From the cell containing the given text, extract its center point as (X, Y) coordinate. 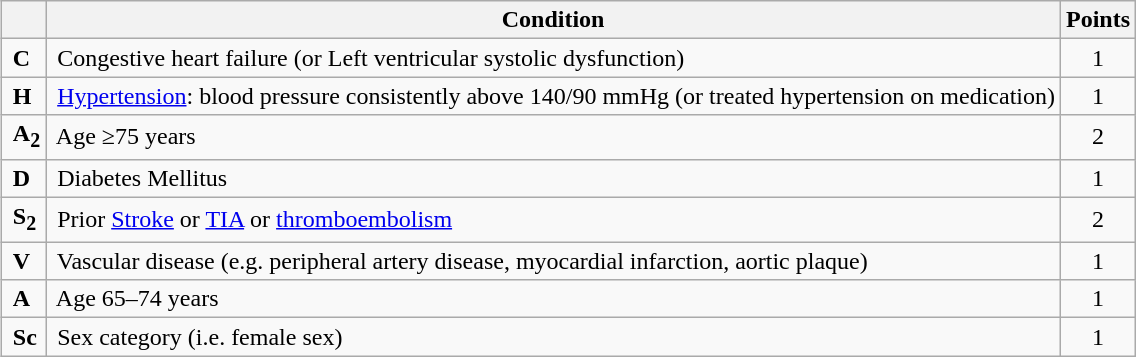
Sex category (i.e. female sex) (554, 337)
Points (1098, 20)
S2 (23, 219)
Condition (554, 20)
H (23, 96)
Prior Stroke or TIA or thromboembolism (554, 219)
V (23, 261)
Vascular disease (e.g. peripheral artery disease, myocardial infarction, aortic plaque) (554, 261)
D (23, 178)
Age ≥75 years (554, 137)
Hypertension: blood pressure consistently above 140/90 mmHg (or treated hypertension on medication) (554, 96)
C (23, 58)
Diabetes Mellitus (554, 178)
Sc (23, 337)
A2 (23, 137)
Congestive heart failure (or Left ventricular systolic dysfunction) (554, 58)
A (23, 299)
Age 65–74 years (554, 299)
